Search for the cell housing the specified text and yield its (X, Y) center coordinate. 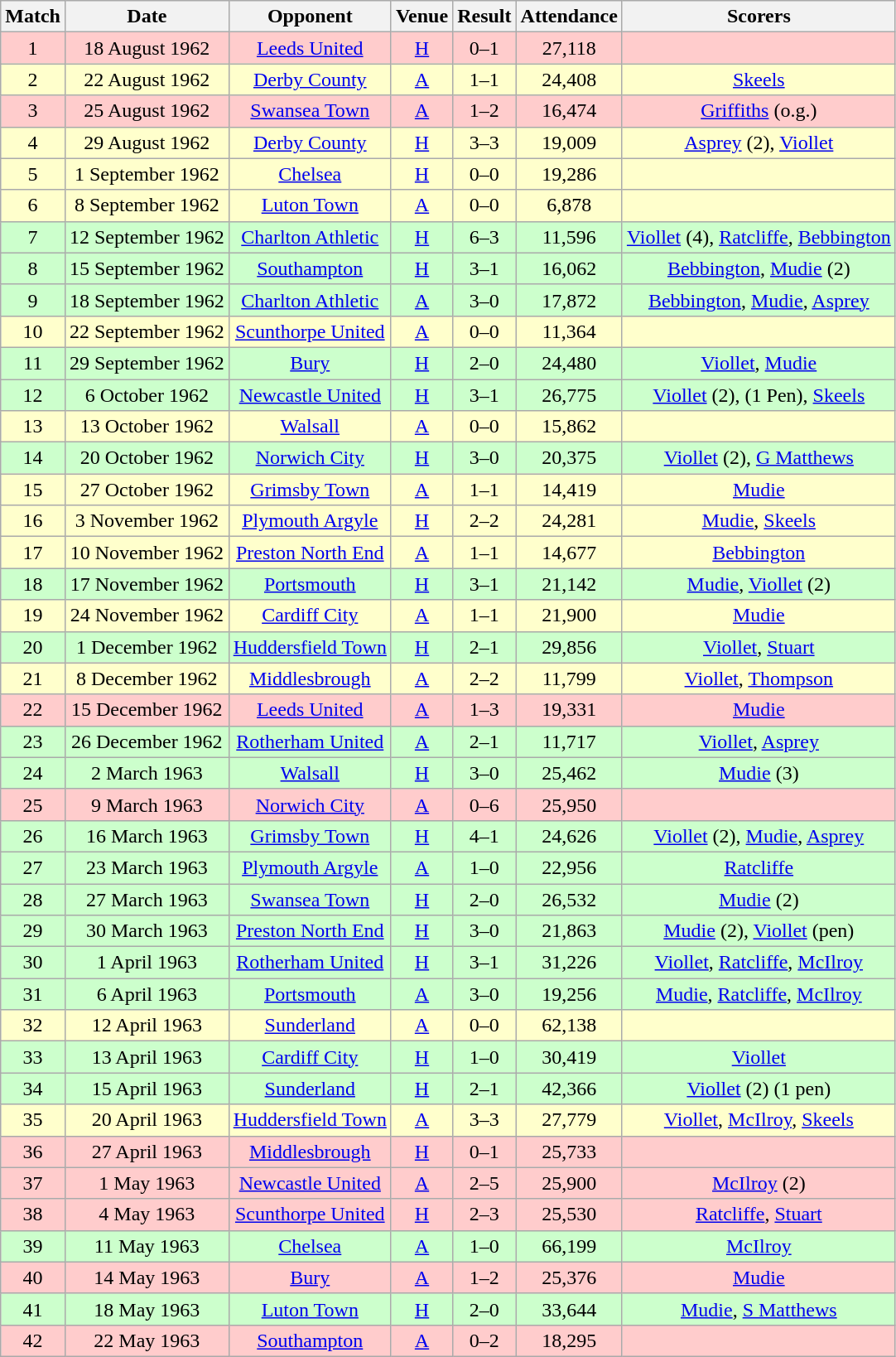
6,878 (569, 205)
17 November 1962 (147, 584)
19,331 (569, 710)
16 March 1963 (147, 836)
23 (33, 741)
31 (33, 994)
3 November 1962 (147, 521)
13 (33, 427)
9 March 1963 (147, 804)
Bebbington (759, 553)
26 December 1962 (147, 741)
15,862 (569, 427)
Skeels (759, 80)
22 (33, 710)
21 (33, 678)
25,950 (569, 804)
Mudie (2) (759, 899)
7 (33, 237)
24,281 (569, 521)
6 October 1962 (147, 395)
Viollet (2), G Matthews (759, 458)
8 September 1962 (147, 205)
Bebbington, Mudie (2) (759, 268)
24,480 (569, 363)
Mudie, S Matthews (759, 1309)
15 April 1963 (147, 1089)
16,474 (569, 111)
McIlroy (2) (759, 1183)
18 May 1963 (147, 1309)
1–3 (484, 710)
Mudie, Ratcliffe, McIlroy (759, 994)
12 April 1963 (147, 1026)
Venue (422, 17)
18,295 (569, 1340)
27 (33, 867)
3 (33, 111)
11 (33, 363)
18 August 1962 (147, 48)
Ratcliffe, Stuart (759, 1215)
Viollet, Thompson (759, 678)
42,366 (569, 1089)
Viollet, Stuart (759, 647)
Scorers (759, 17)
40 (33, 1277)
2–3 (484, 1215)
15 (33, 490)
Date (147, 17)
15 December 1962 (147, 710)
26,775 (569, 395)
12 September 1962 (147, 237)
21,900 (569, 616)
11,364 (569, 331)
23 March 1963 (147, 867)
18 (33, 584)
38 (33, 1215)
25,462 (569, 773)
1 May 1963 (147, 1183)
2 (33, 80)
22,956 (569, 867)
17,872 (569, 300)
Viollet, McIlroy, Skeels (759, 1120)
34 (33, 1089)
19 (33, 616)
66,199 (569, 1246)
11,799 (569, 678)
10 (33, 331)
2 March 1963 (147, 773)
32 (33, 1026)
25 August 1962 (147, 111)
39 (33, 1246)
20 April 1963 (147, 1120)
20 October 1962 (147, 458)
19,286 (569, 174)
25,530 (569, 1215)
29 (33, 931)
15 September 1962 (147, 268)
Result (484, 17)
6 (33, 205)
25,376 (569, 1277)
36 (33, 1152)
1 December 1962 (147, 647)
37 (33, 1183)
30 (33, 963)
29,856 (569, 647)
62,138 (569, 1026)
4 May 1963 (147, 1215)
11,717 (569, 741)
24,626 (569, 836)
18 September 1962 (147, 300)
21,142 (569, 584)
4–1 (484, 836)
24,408 (569, 80)
14,419 (569, 490)
21,863 (569, 931)
22 August 1962 (147, 80)
33,644 (569, 1309)
29 August 1962 (147, 142)
29 September 1962 (147, 363)
26,532 (569, 899)
Viollet (759, 1057)
8 (33, 268)
Opponent (310, 17)
26 (33, 836)
13 October 1962 (147, 427)
Mudie (3) (759, 773)
Viollet (2) (1 pen) (759, 1089)
42 (33, 1340)
6 April 1963 (147, 994)
10 November 1962 (147, 553)
Viollet, Asprey (759, 741)
14 (33, 458)
17 (33, 553)
20 (33, 647)
28 (33, 899)
Mudie, Skeels (759, 521)
Viollet, Mudie (759, 363)
27,118 (569, 48)
14 May 1963 (147, 1277)
25,900 (569, 1183)
16,062 (569, 268)
Bebbington, Mudie, Asprey (759, 300)
Viollet (4), Ratcliffe, Bebbington (759, 237)
Viollet, Ratcliffe, McIlroy (759, 963)
Ratcliffe (759, 867)
13 April 1963 (147, 1057)
30 March 1963 (147, 931)
22 September 1962 (147, 331)
24 November 1962 (147, 616)
11,596 (569, 237)
14,677 (569, 553)
16 (33, 521)
19,256 (569, 994)
11 May 1963 (147, 1246)
1 September 1962 (147, 174)
30,419 (569, 1057)
McIlroy (759, 1246)
Mudie (2), Viollet (pen) (759, 931)
24 (33, 773)
6–3 (484, 237)
Viollet (2), Mudie, Asprey (759, 836)
22 May 1963 (147, 1340)
12 (33, 395)
27,779 (569, 1120)
Match (33, 17)
Mudie, Viollet (2) (759, 584)
27 October 1962 (147, 490)
Attendance (569, 17)
8 December 1962 (147, 678)
0–6 (484, 804)
1 April 1963 (147, 963)
27 April 1963 (147, 1152)
41 (33, 1309)
33 (33, 1057)
2–5 (484, 1183)
4 (33, 142)
5 (33, 174)
1 (33, 48)
Viollet (2), (1 Pen), Skeels (759, 395)
35 (33, 1120)
9 (33, 300)
27 March 1963 (147, 899)
31,226 (569, 963)
Griffiths (o.g.) (759, 111)
25 (33, 804)
20,375 (569, 458)
19,009 (569, 142)
0–2 (484, 1340)
Asprey (2), Viollet (759, 142)
25,733 (569, 1152)
